Pinpoint the cell where the given text exists, returning its [x, y] midpoint coordinate. 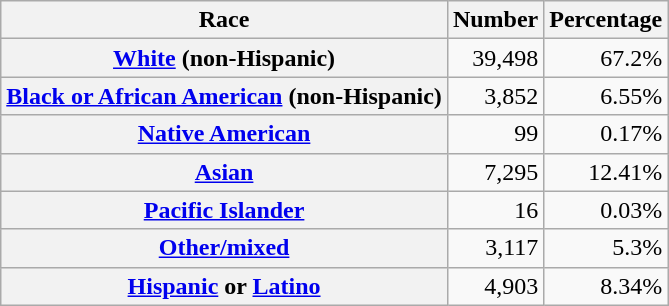
Asian [224, 172]
99 [495, 134]
67.2% [606, 58]
4,903 [495, 286]
Pacific Islander [224, 210]
0.03% [606, 210]
Percentage [606, 20]
16 [495, 210]
8.34% [606, 286]
0.17% [606, 134]
Native American [224, 134]
12.41% [606, 172]
3,852 [495, 96]
Other/mixed [224, 248]
Race [224, 20]
3,117 [495, 248]
White (non-Hispanic) [224, 58]
Number [495, 20]
39,498 [495, 58]
7,295 [495, 172]
5.3% [606, 248]
Black or African American (non-Hispanic) [224, 96]
6.55% [606, 96]
Hispanic or Latino [224, 286]
